From the cell containing the given text, extract its center point as (x, y) coordinate. 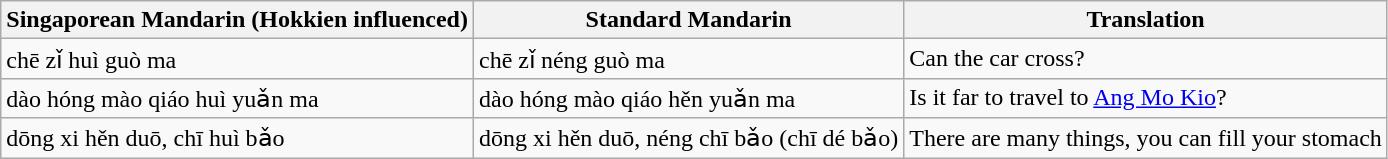
chē zǐ néng guò ma (688, 59)
Can the car cross? (1146, 59)
dōng xi hěn duō, néng chī bǎo (chī dé bǎo) (688, 138)
Is it far to travel to Ang Mo Kio? (1146, 98)
dào hóng mào qiáo huì yuǎn ma (238, 98)
There are many things, you can fill your stomach (1146, 138)
Translation (1146, 20)
Singaporean Mandarin (Hokkien influenced) (238, 20)
dào hóng mào qiáo hěn yuǎn ma (688, 98)
Standard Mandarin (688, 20)
chē zǐ huì guò ma (238, 59)
dōng xi hěn duō, chī huì bǎo (238, 138)
